Locate the cell with the specified text and output its (X, Y) center coordinate. 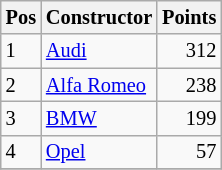
2 (21, 85)
3 (21, 118)
57 (189, 152)
1 (21, 51)
312 (189, 51)
199 (189, 118)
Points (189, 17)
Opel (99, 152)
Pos (21, 17)
Audi (99, 51)
Constructor (99, 17)
Alfa Romeo (99, 85)
4 (21, 152)
BMW (99, 118)
238 (189, 85)
